Find where the given text appears and provide that cell's center as (X, Y) coordinate. 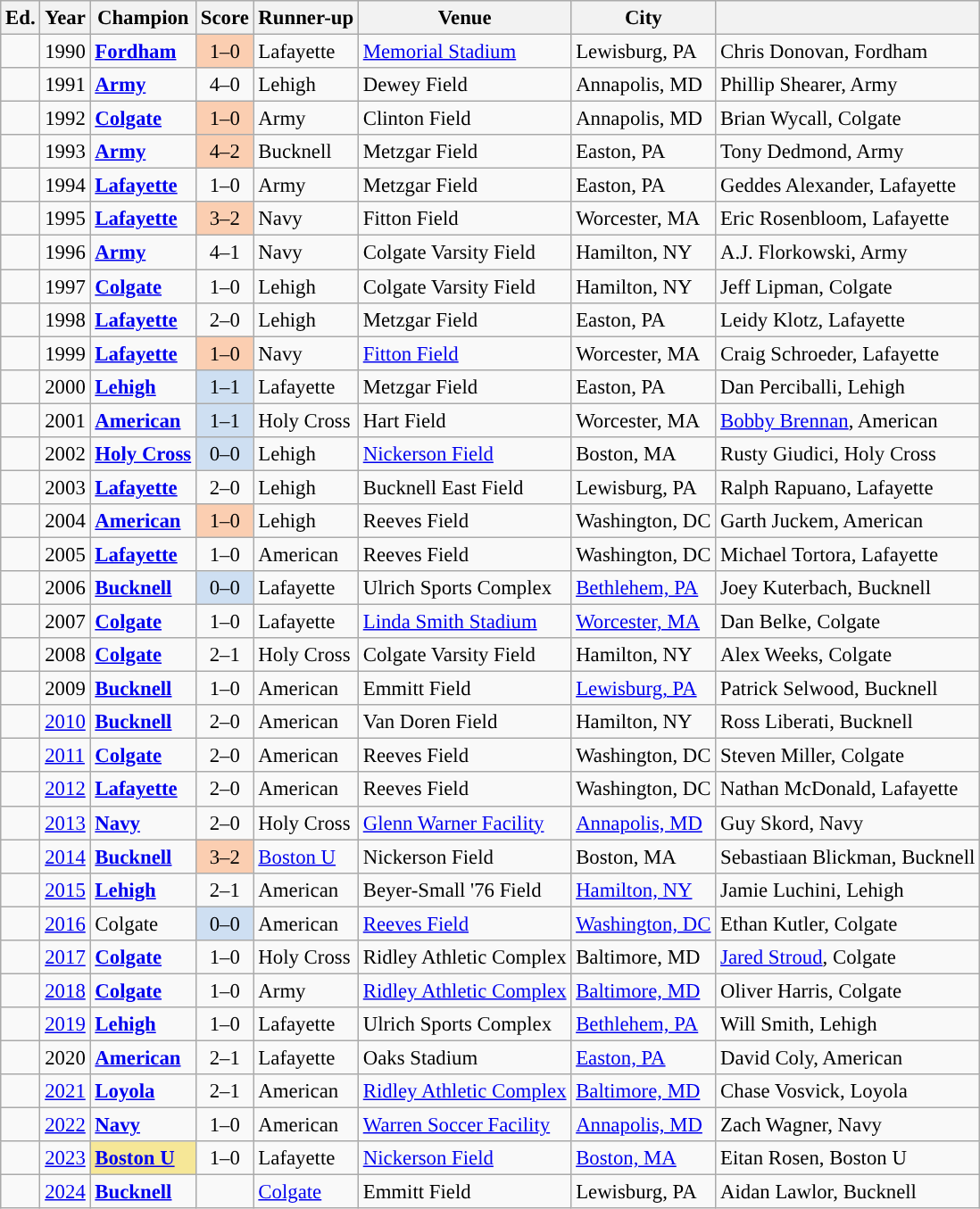
Fordham (143, 52)
Ethan Kutler, Colgate (848, 923)
Van Doren Field (464, 722)
1997 (65, 286)
Venue (464, 18)
1991 (65, 85)
Jeff Lipman, Colgate (848, 286)
Zach Wagner, Navy (848, 1125)
Glenn Warner Facility (464, 823)
2015 (65, 890)
Brian Wycall, Colgate (848, 119)
1999 (65, 353)
Guy Skord, Navy (848, 823)
A.J. Florkowski, Army (848, 253)
Aidan Lawlor, Bucknell (848, 1192)
1998 (65, 319)
Bobby Brennan, American (848, 420)
Score (225, 18)
2010 (65, 722)
Loyola (143, 1091)
2021 (65, 1091)
Clinton Field (464, 119)
Joey Kuterbach, Bucknell (848, 588)
Hart Field (464, 420)
Craig Schroeder, Lafayette (848, 353)
2014 (65, 857)
2020 (65, 1057)
Warren Soccer Facility (464, 1125)
4–1 (225, 253)
2004 (65, 521)
Eitan Rosen, Boston U (848, 1158)
Chris Donovan, Fordham (848, 52)
Leidy Klotz, Lafayette (848, 319)
2002 (65, 454)
2001 (65, 420)
2003 (65, 487)
Ross Liberati, Bucknell (848, 722)
Jamie Luchini, Lehigh (848, 890)
2022 (65, 1125)
Champion (143, 18)
2005 (65, 554)
David Coly, American (848, 1057)
2019 (65, 1024)
4–0 (225, 85)
2024 (65, 1192)
2011 (65, 756)
Patrick Selwood, Bucknell (848, 689)
2016 (65, 923)
2000 (65, 386)
2018 (65, 990)
Beyer-Small '76 Field (464, 890)
Dan Belke, Colgate (848, 622)
Dan Perciballi, Lehigh (848, 386)
2006 (65, 588)
2012 (65, 790)
Linda Smith Stadium (464, 622)
Michael Tortora, Lafayette (848, 554)
Bucknell East Field (464, 487)
2007 (65, 622)
Oaks Stadium (464, 1057)
Phillip Shearer, Army (848, 85)
2013 (65, 823)
1994 (65, 186)
2017 (65, 957)
Dewey Field (464, 85)
4–2 (225, 152)
Sebastiaan Blickman, Bucknell (848, 857)
Year (65, 18)
Nathan McDonald, Lafayette (848, 790)
Steven Miller, Colgate (848, 756)
Memorial Stadium (464, 52)
1995 (65, 219)
Oliver Harris, Colgate (848, 990)
Jared Stroud, Colgate (848, 957)
Chase Vosvick, Loyola (848, 1091)
Ed. (21, 18)
Ralph Rapuano, Lafayette (848, 487)
2023 (65, 1158)
1993 (65, 152)
Runner-up (305, 18)
Alex Weeks, Colgate (848, 655)
1990 (65, 52)
2009 (65, 689)
City (644, 18)
1992 (65, 119)
Tony Dedmond, Army (848, 152)
Eric Rosenbloom, Lafayette (848, 219)
1996 (65, 253)
Rusty Giudici, Holy Cross (848, 454)
Garth Juckem, American (848, 521)
Geddes Alexander, Lafayette (848, 186)
Will Smith, Lehigh (848, 1024)
2008 (65, 655)
